Search for the cell housing the specified text and yield its [X, Y] center coordinate. 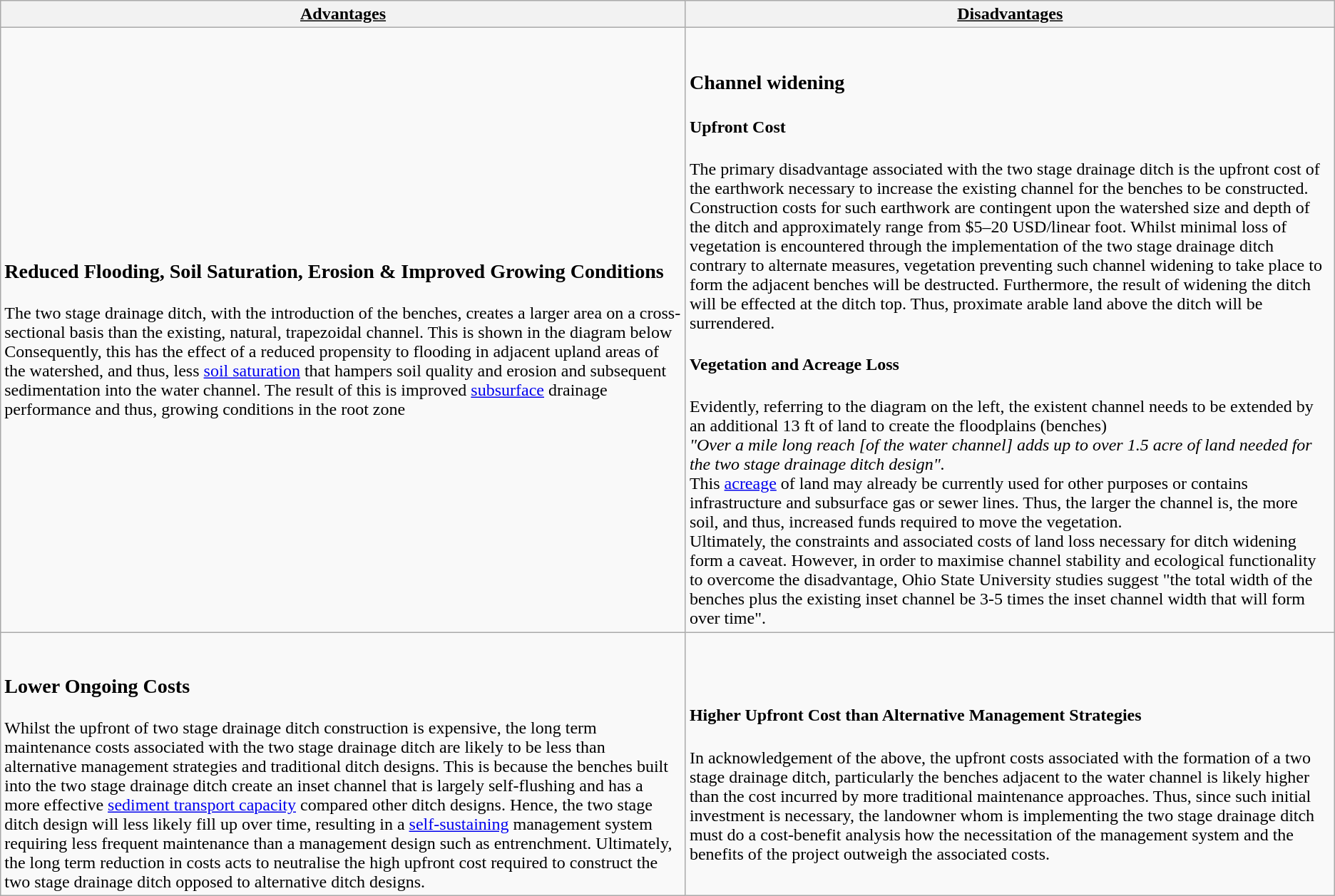
Disadvantages [1010, 14]
Advantages [344, 14]
